Pinpoint the cell where the given text exists, returning its (x, y) midpoint coordinate. 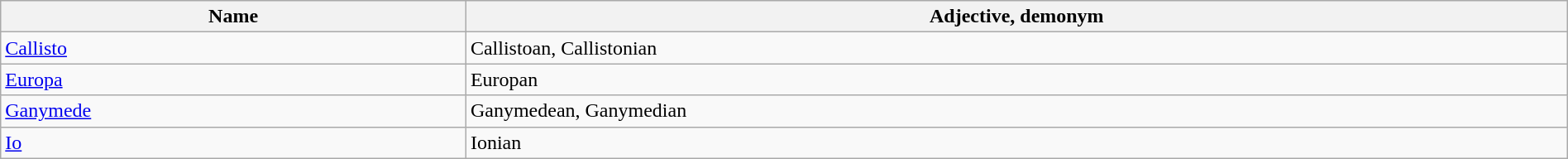
Ganymede (233, 111)
Europan (1016, 79)
Io (233, 142)
Adjective, demonym (1016, 17)
Name (233, 17)
Ganymedean, Ganymedian (1016, 111)
Callisto (233, 48)
Ionian (1016, 142)
Europa (233, 79)
Callistoan, Callistonian (1016, 48)
